Return (x, y) of the center of cell containing provided text 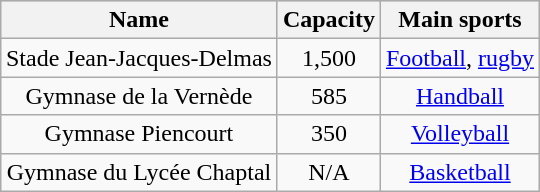
Volleyball (460, 134)
Stade Jean-Jacques-Delmas (138, 58)
N/A (328, 172)
Football, rugby (460, 58)
585 (328, 96)
Name (138, 20)
350 (328, 134)
Gymnase du Lycée Chaptal (138, 172)
Main sports (460, 20)
Capacity (328, 20)
Basketball (460, 172)
Gymnase de la Vernède (138, 96)
1,500 (328, 58)
Handball (460, 96)
Gymnase Piencourt (138, 134)
